Find where the given text appears and provide that cell's center as [x, y] coordinate. 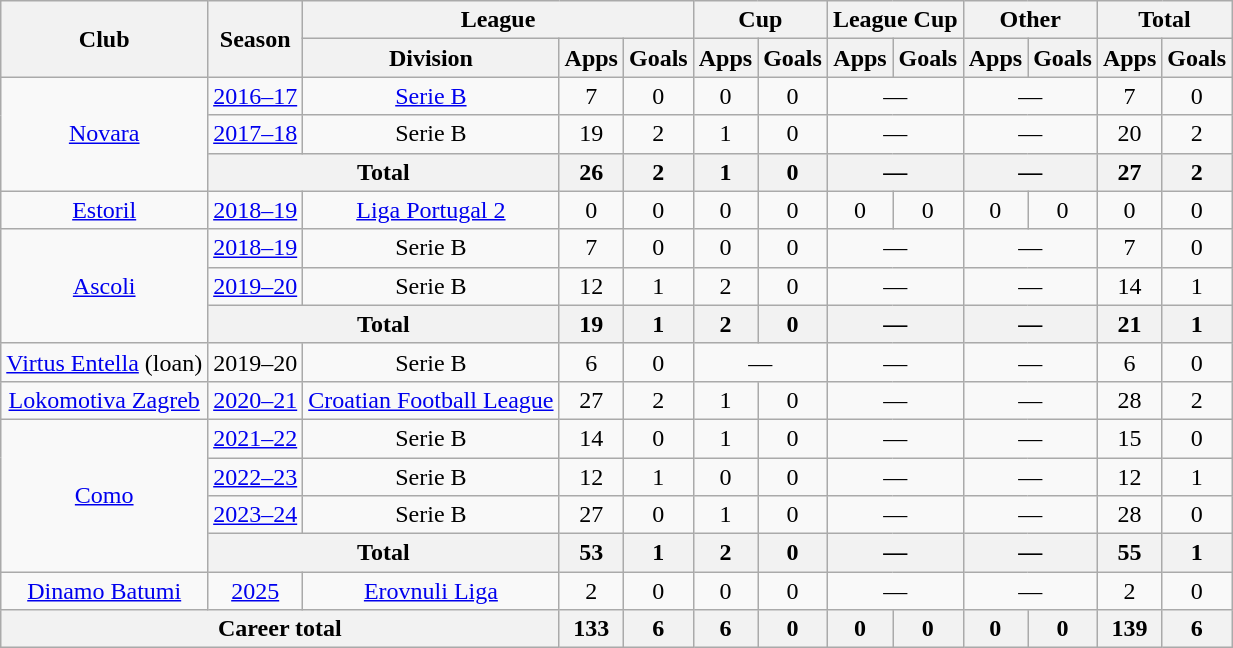
Croatian Football League [431, 400]
Lokomotiva Zagreb [104, 400]
2016–17 [256, 96]
20 [1129, 134]
Other [1030, 20]
Club [104, 39]
Career total [280, 629]
Estoril [104, 210]
Novara [104, 134]
2017–18 [256, 134]
133 [591, 629]
26 [591, 172]
Division [431, 58]
League Cup [895, 20]
15 [1129, 438]
2025 [256, 591]
21 [1129, 324]
Ascoli [104, 286]
2022–23 [256, 477]
55 [1129, 553]
Season [256, 39]
League [498, 20]
2021–22 [256, 438]
Virtus Entella (loan) [104, 362]
2023–24 [256, 515]
2020–21 [256, 400]
Dinamo Batumi [104, 591]
Como [104, 495]
Cup [760, 20]
Erovnuli Liga [431, 591]
53 [591, 553]
Liga Portugal 2 [431, 210]
139 [1129, 629]
